Capture the cell that displays the provided text and extract its (X, Y) central coordinate. 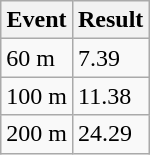
100 m (37, 96)
Event (37, 20)
11.38 (110, 96)
24.29 (110, 134)
60 m (37, 58)
200 m (37, 134)
7.39 (110, 58)
Result (110, 20)
